Find where the given text appears and provide that cell's center as (x, y) coordinate. 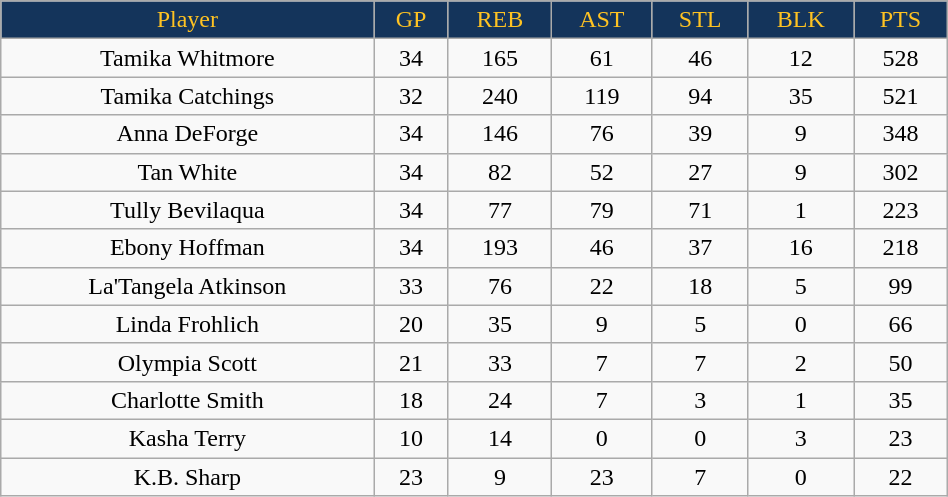
223 (901, 210)
82 (500, 172)
20 (412, 324)
94 (700, 96)
348 (901, 134)
2 (800, 362)
Player (188, 20)
79 (602, 210)
32 (412, 96)
61 (602, 58)
71 (700, 210)
12 (800, 58)
La'Tangela Atkinson (188, 286)
193 (500, 248)
218 (901, 248)
STL (700, 20)
AST (602, 20)
240 (500, 96)
GP (412, 20)
39 (700, 134)
Tamika Catchings (188, 96)
528 (901, 58)
Olympia Scott (188, 362)
77 (500, 210)
52 (602, 172)
119 (602, 96)
16 (800, 248)
99 (901, 286)
302 (901, 172)
BLK (800, 20)
146 (500, 134)
37 (700, 248)
165 (500, 58)
Linda Frohlich (188, 324)
21 (412, 362)
521 (901, 96)
10 (412, 438)
Kasha Terry (188, 438)
50 (901, 362)
REB (500, 20)
24 (500, 400)
K.B. Sharp (188, 477)
Tully Bevilaqua (188, 210)
66 (901, 324)
Charlotte Smith (188, 400)
14 (500, 438)
PTS (901, 20)
Tamika Whitmore (188, 58)
Anna DeForge (188, 134)
27 (700, 172)
Tan White (188, 172)
Ebony Hoffman (188, 248)
